Capture the cell that displays the provided text and extract its [X, Y] central coordinate. 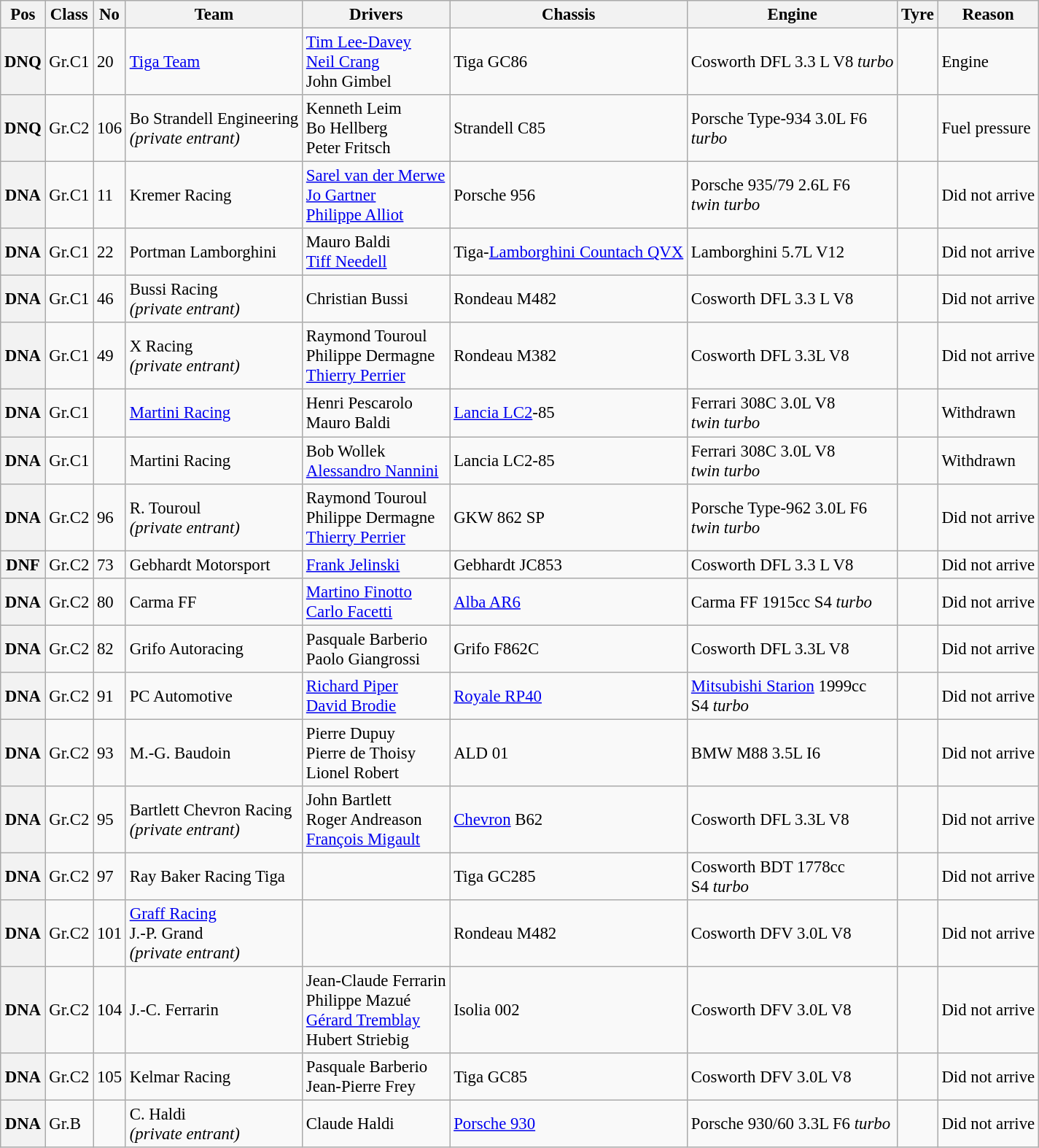
PC Automotive [214, 696]
Grifo Autoracing [214, 649]
Pierre Dupuy Pierre de Thoisy Lionel Robert [376, 753]
Kenneth Leim Bo Hellberg Peter Fritsch [376, 128]
Tyre [917, 15]
Gebhardt Motorsport [214, 565]
Tiga Team [214, 62]
Team [214, 15]
Pos [23, 15]
105 [109, 1077]
Portman Lamborghini [214, 252]
GKW 862 SP [569, 517]
Porsche 956 [569, 195]
Strandell C85 [569, 128]
Ray Baker Racing Tiga [214, 877]
Fuel pressure [988, 128]
20 [109, 62]
Martino Finotto Carlo Facetti [376, 601]
Tiga GC86 [569, 62]
Reason [988, 15]
Gebhardt JC853 [569, 565]
96 [109, 517]
22 [109, 252]
Chassis [569, 15]
Kremer Racing [214, 195]
91 [109, 696]
Pasquale Barberio Jean-Pierre Frey [376, 1077]
Frank Jelinski [376, 565]
Chevron B62 [569, 820]
R. Touroul (private entrant) [214, 517]
Grifo F862C [569, 649]
Pasquale Barberio Paolo Giangrossi [376, 649]
Bussi Racing(private entrant) [214, 299]
Jean-Claude Ferrarin Philippe Mazué Gérard Tremblay Hubert Striebig [376, 1011]
Royale RP40 [569, 696]
104 [109, 1011]
ALD 01 [569, 753]
X Racing(private entrant) [214, 356]
Porsche 930 [569, 1125]
Tiga GC85 [569, 1077]
Tiga GC285 [569, 877]
DNF [23, 565]
Lamborghini 5.7L V12 [793, 252]
Claude Haldi [376, 1125]
Graff Racing J.-P. Grand(private entrant) [214, 934]
Mitsubishi Starion 1999cc S4 turbo [793, 696]
Porsche 935/79 2.6L F6twin turbo [793, 195]
Rondeau M382 [569, 356]
11 [109, 195]
101 [109, 934]
Christian Bussi [376, 299]
Tiga-Lamborghini Countach QVX [569, 252]
93 [109, 753]
49 [109, 356]
95 [109, 820]
J.-C. Ferrarin [214, 1011]
82 [109, 649]
Richard Piper David Brodie [376, 696]
Carma FF [214, 601]
M.-G. Baudoin [214, 753]
97 [109, 877]
Class [69, 15]
Mauro Baldi Tiff Needell [376, 252]
Alba AR6 [569, 601]
BMW M88 3.5L I6 [793, 753]
C. Haldi(private entrant) [214, 1125]
Drivers [376, 15]
Bo Strandell Engineering(private entrant) [214, 128]
Bob Wollek Alessandro Nannini [376, 461]
Kelmar Racing [214, 1077]
46 [109, 299]
73 [109, 565]
106 [109, 128]
Cosworth BDT 1778ccS4 turbo [793, 877]
Isolia 002 [569, 1011]
80 [109, 601]
Porsche Type-962 3.0L F6twin turbo [793, 517]
Porsche 930/60 3.3L F6 turbo [793, 1125]
Carma FF 1915cc S4 turbo [793, 601]
Sarel van der Merwe Jo Gartner Philippe Alliot [376, 195]
Tim Lee-Davey Neil Crang John Gimbel [376, 62]
Porsche Type-934 3.0L F6turbo [793, 128]
John Bartlett Roger Andreason François Migault [376, 820]
Henri Pescarolo Mauro Baldi [376, 413]
No [109, 15]
Bartlett Chevron Racing(private entrant) [214, 820]
Gr.B [69, 1125]
Cosworth DFL 3.3 L V8 turbo [793, 62]
